Output the (x, y) coordinate of the center of the cell containing the given text.  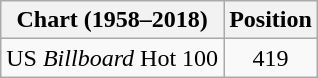
Chart (1958–2018) (112, 20)
US Billboard Hot 100 (112, 58)
419 (271, 58)
Position (271, 20)
